From the cell containing the given text, extract its center point as (X, Y) coordinate. 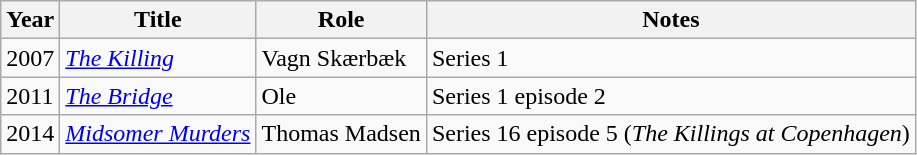
Role (341, 20)
Vagn Skærbæk (341, 58)
2011 (30, 96)
Year (30, 20)
Midsomer Murders (158, 134)
Series 1 episode 2 (670, 96)
The Killing (158, 58)
Title (158, 20)
Series 16 episode 5 (The Killings at Copenhagen) (670, 134)
Notes (670, 20)
Series 1 (670, 58)
2007 (30, 58)
2014 (30, 134)
Ole (341, 96)
The Bridge (158, 96)
Thomas Madsen (341, 134)
